Capture the cell that displays the provided text and extract its (x, y) central coordinate. 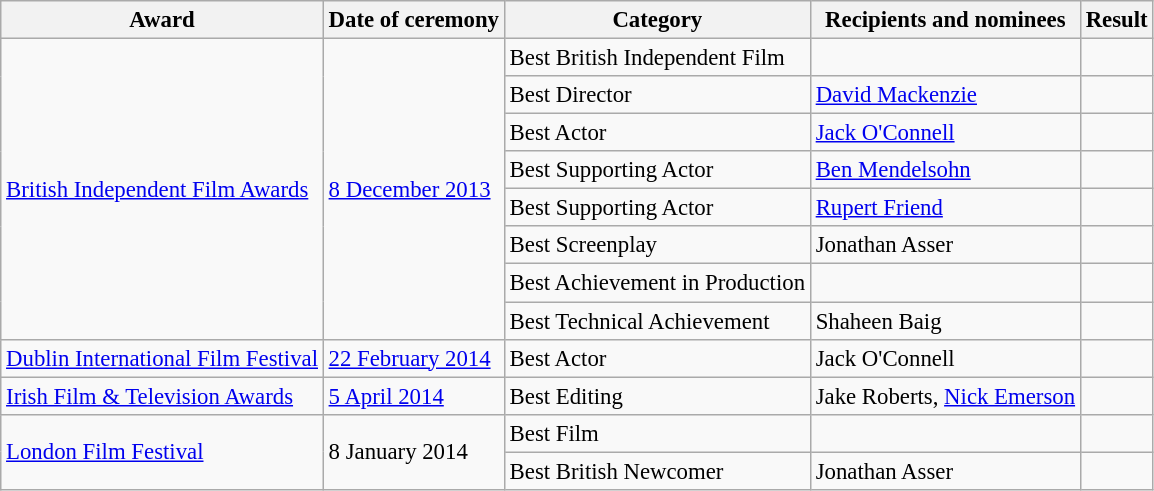
David Mackenzie (945, 95)
Rupert Friend (945, 208)
8 December 2013 (414, 190)
Best Film (657, 433)
Irish Film & Television Awards (162, 396)
Award (162, 20)
Result (1116, 20)
Ben Mendelsohn (945, 170)
British Independent Film Awards (162, 190)
Date of ceremony (414, 20)
Best British Independent Film (657, 58)
Best Editing (657, 396)
Recipients and nominees (945, 20)
Best Technical Achievement (657, 321)
Shaheen Baig (945, 321)
London Film Festival (162, 452)
8 January 2014 (414, 452)
Dublin International Film Festival (162, 358)
22 February 2014 (414, 358)
Best British Newcomer (657, 471)
5 April 2014 (414, 396)
Best Screenplay (657, 245)
Jake Roberts, Nick Emerson (945, 396)
Best Achievement in Production (657, 283)
Best Director (657, 95)
Category (657, 20)
